For the text-containing cell, return its midpoint in [X, Y] coordinate format. 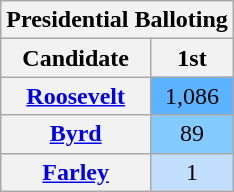
Presidential Balloting [118, 20]
Byrd [76, 134]
1st [192, 58]
89 [192, 134]
Farley [76, 172]
Roosevelt [76, 96]
1 [192, 172]
1,086 [192, 96]
Candidate [76, 58]
